Return the (X, Y) coordinate for the center point of the cell that contains the specified text.  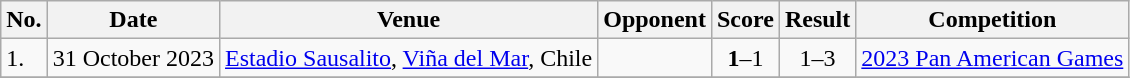
No. (24, 20)
1–3 (817, 58)
1–1 (745, 58)
Competition (992, 20)
Result (817, 20)
Score (745, 20)
Venue (409, 20)
1. (24, 58)
31 October 2023 (133, 58)
Date (133, 20)
Estadio Sausalito, Viña del Mar, Chile (409, 58)
2023 Pan American Games (992, 58)
Opponent (655, 20)
